Scan for the cell matching the given text and deliver its (x, y) coordinate at center. 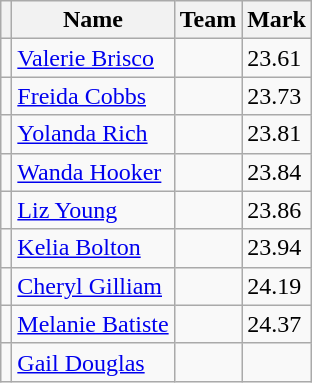
Liz Young (93, 210)
24.37 (277, 324)
Valerie Brisco (93, 58)
Team (208, 20)
23.61 (277, 58)
Wanda Hooker (93, 172)
23.86 (277, 210)
23.81 (277, 134)
Mark (277, 20)
Name (93, 20)
23.73 (277, 96)
Kelia Bolton (93, 248)
Cheryl Gilliam (93, 286)
Freida Cobbs (93, 96)
Gail Douglas (93, 362)
Yolanda Rich (93, 134)
23.94 (277, 248)
24.19 (277, 286)
23.84 (277, 172)
Melanie Batiste (93, 324)
